Locate the cell with the specified text and output its [X, Y] center coordinate. 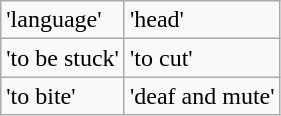
'to bite' [63, 96]
'to cut' [202, 58]
'language' [63, 20]
'head' [202, 20]
'to be stuck' [63, 58]
'deaf and mute' [202, 96]
